Search for the cell housing the specified text and yield its [x, y] center coordinate. 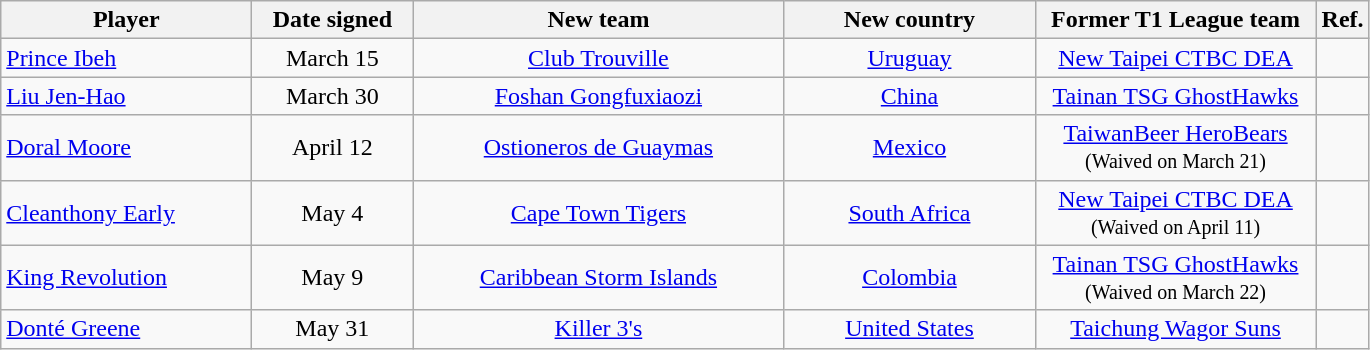
South Africa [910, 212]
Tainan TSG GhostHawks [1176, 96]
New Taipei CTBC DEA [1176, 58]
TaiwanBeer HeroBears(Waived on March 21) [1176, 148]
King Revolution [126, 278]
Tainan TSG GhostHawks(Waived on March 22) [1176, 278]
Colombia [910, 278]
Foshan Gongfuxiaozi [598, 96]
Cleanthony Early [126, 212]
China [910, 96]
United States [910, 329]
Club Trouville [598, 58]
Doral Moore [126, 148]
New Taipei CTBC DEA(Waived on April 11) [1176, 212]
Ostioneros de Guaymas [598, 148]
Donté Greene [126, 329]
Killer 3's [598, 329]
Uruguay [910, 58]
Ref. [1342, 20]
March 15 [332, 58]
April 12 [332, 148]
Taichung Wagor Suns [1176, 329]
Mexico [910, 148]
New country [910, 20]
May 31 [332, 329]
Caribbean Storm Islands [598, 278]
Date signed [332, 20]
Player [126, 20]
New team [598, 20]
Liu Jen-Hao [126, 96]
Prince Ibeh [126, 58]
Former T1 League team [1176, 20]
May 4 [332, 212]
Cape Town Tigers [598, 212]
March 30 [332, 96]
May 9 [332, 278]
